Detect which cell encompasses the target text, then output its (X, Y) center coordinate. 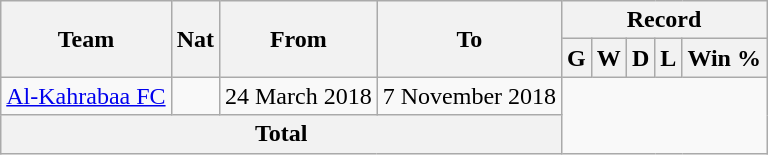
Win % (724, 58)
From (298, 39)
W (608, 58)
Al-Kahrabaa FC (86, 96)
Total (282, 134)
7 November 2018 (469, 96)
24 March 2018 (298, 96)
To (469, 39)
D (640, 58)
L (668, 58)
Record (664, 20)
Team (86, 39)
G (577, 58)
Nat (195, 39)
